Pinpoint the cell where the given text exists, returning its [x, y] midpoint coordinate. 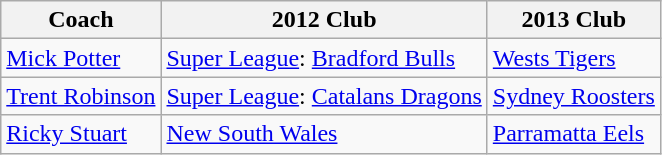
Wests Tigers [574, 58]
Parramatta Eels [574, 134]
Ricky Stuart [81, 134]
Super League: Catalans Dragons [324, 96]
2013 Club [574, 20]
Super League: Bradford Bulls [324, 58]
Coach [81, 20]
Sydney Roosters [574, 96]
2012 Club [324, 20]
New South Wales [324, 134]
Mick Potter [81, 58]
Trent Robinson [81, 96]
